Find where the given text appears and provide that cell's center as [X, Y] coordinate. 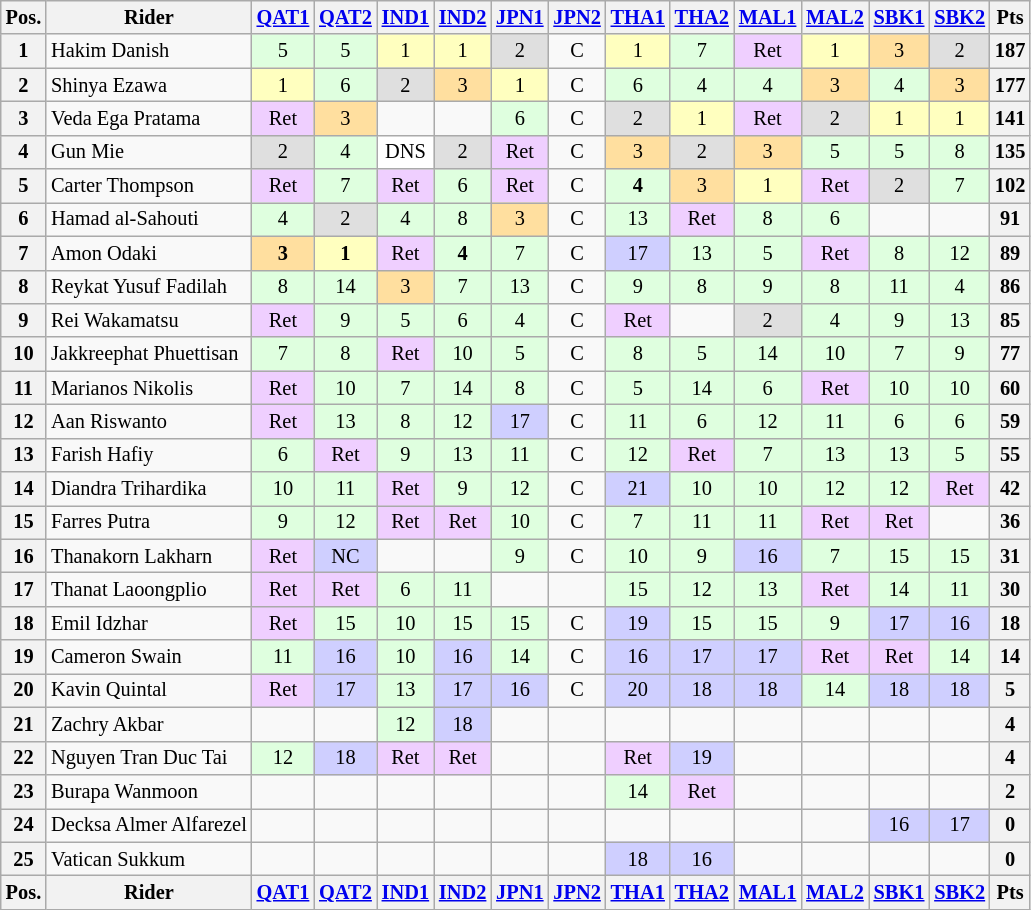
Farish Hafiy [149, 455]
Rei Wakamatsu [149, 320]
DNS [406, 152]
85 [1010, 320]
Decksa Almer Alfarezel [149, 825]
22 [24, 758]
Farres Putra [149, 522]
Jakkreephat Phuettisan [149, 354]
Hamad al-Sahouti [149, 219]
Vatican Sukkum [149, 859]
Veda Ega Pratama [149, 118]
Reykat Yusuf Fadilah [149, 287]
77 [1010, 354]
Zachry Akbar [149, 724]
Amon Odaki [149, 253]
Thanat Laoongplio [149, 589]
NC [346, 556]
36 [1010, 522]
23 [24, 791]
Thanakorn Lakharn [149, 556]
42 [1010, 489]
31 [1010, 556]
91 [1010, 219]
30 [1010, 589]
187 [1010, 51]
Kavin Quintal [149, 690]
59 [1010, 421]
135 [1010, 152]
Emil Idzhar [149, 623]
Hakim Danish [149, 51]
Diandra Trihardika [149, 489]
60 [1010, 388]
86 [1010, 287]
Aan Riswanto [149, 421]
25 [24, 859]
Nguyen Tran Duc Tai [149, 758]
Shinya Ezawa [149, 85]
141 [1010, 118]
89 [1010, 253]
24 [24, 825]
Gun Mie [149, 152]
55 [1010, 455]
177 [1010, 85]
Burapa Wanmoon [149, 791]
Carter Thompson [149, 186]
Marianos Nikolis [149, 388]
Cameron Swain [149, 657]
102 [1010, 186]
